For the text-containing cell, return its midpoint in (x, y) coordinate format. 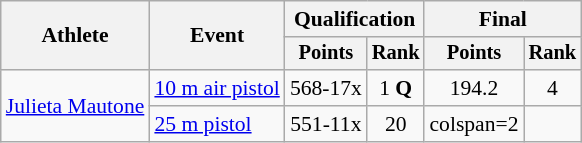
Athlete (76, 36)
194.2 (474, 88)
10 m air pistol (216, 88)
20 (396, 124)
568-17x (326, 88)
25 m pistol (216, 124)
Final (502, 19)
Julieta Mautone (76, 106)
1 Q (396, 88)
551-11x (326, 124)
Qualification (355, 19)
4 (553, 88)
colspan=2 (474, 124)
Event (216, 36)
